Return [x, y] of the center of cell containing provided text 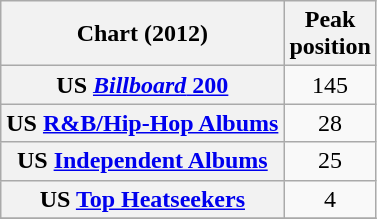
4 [330, 199]
US Top Heatseekers [142, 199]
25 [330, 161]
Chart (2012) [142, 34]
US Independent Albums [142, 161]
Peakposition [330, 34]
28 [330, 123]
US Billboard 200 [142, 85]
US R&B/Hip-Hop Albums [142, 123]
145 [330, 85]
